Return (x, y) of the center of cell containing provided text 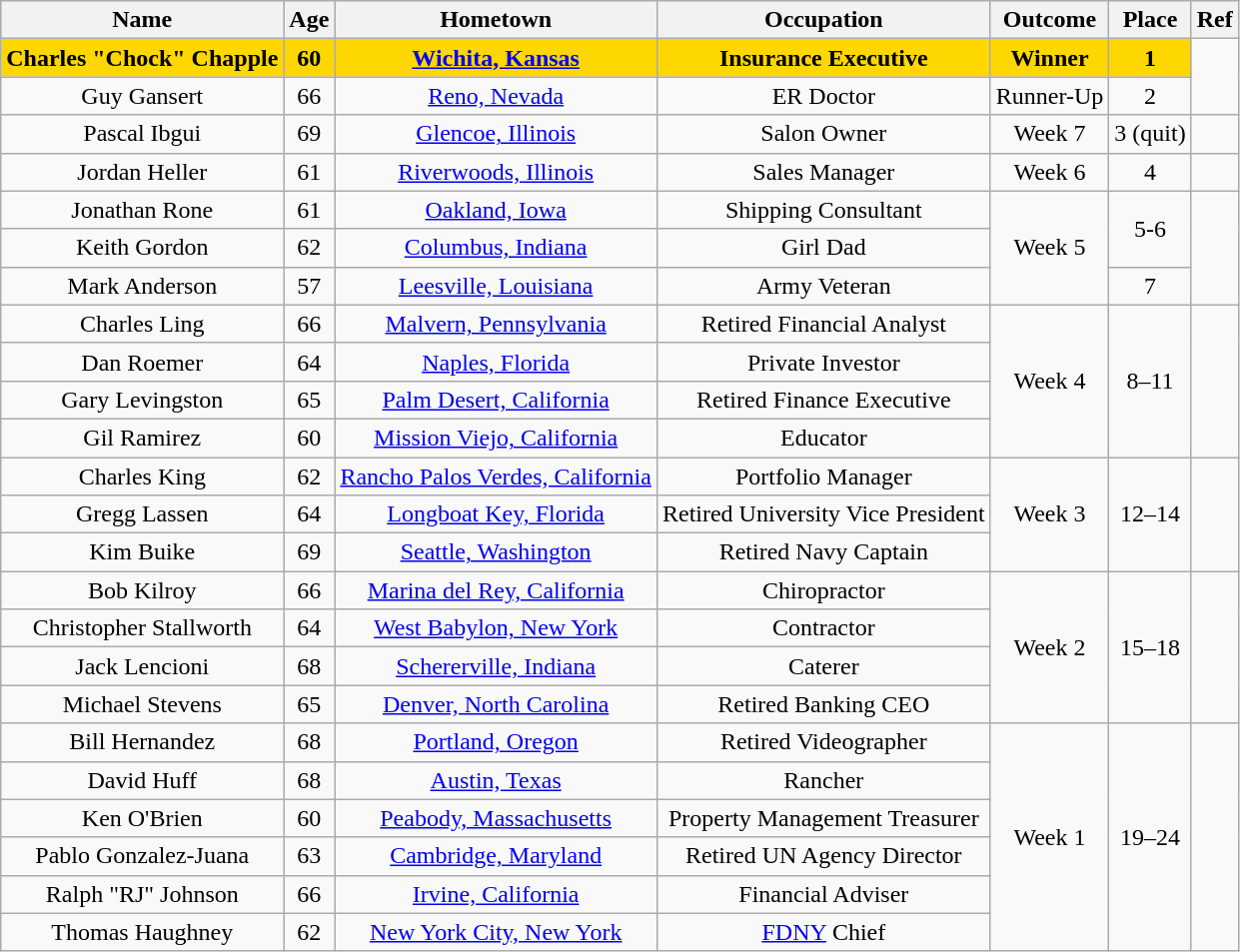
Salon Owner (823, 134)
Marina del Rey, California (496, 590)
Rancher (823, 780)
Malvern, Pennsylvania (496, 324)
Week 7 (1049, 134)
Gil Ramirez (142, 438)
12–14 (1150, 514)
Denver, North Carolina (496, 704)
Wichita, Kansas (496, 58)
Thomas Haughney (142, 932)
8–11 (1150, 381)
Retired Finance Executive (823, 400)
Educator (823, 438)
Portland, Oregon (496, 742)
Cambridge, Maryland (496, 856)
Financial Adviser (823, 894)
Charles Ling (142, 324)
Leesville, Louisiana (496, 286)
Pascal Ibgui (142, 134)
3 (quit) (1150, 134)
Contractor (823, 628)
Bill Hernandez (142, 742)
Charles King (142, 476)
Kim Buike (142, 552)
Reno, Nevada (496, 96)
Hometown (496, 20)
Caterer (823, 666)
Retired Financial Analyst (823, 324)
Runner-Up (1049, 96)
Jordan Heller (142, 172)
Ralph "RJ" Johnson (142, 894)
Gary Levingston (142, 400)
57 (310, 286)
Sales Manager (823, 172)
Riverwoods, Illinois (496, 172)
Property Management Treasurer (823, 818)
Private Investor (823, 362)
Retired Banking CEO (823, 704)
Winner (1049, 58)
Ken O'Brien (142, 818)
Retired Videographer (823, 742)
Oakland, Iowa (496, 210)
New York City, New York (496, 932)
Irvine, California (496, 894)
1 (1150, 58)
Michael Stevens (142, 704)
Girl Dad (823, 248)
Name (142, 20)
Palm Desert, California (496, 400)
Mission Viejo, California (496, 438)
Portfolio Manager (823, 476)
Christopher Stallworth (142, 628)
David Huff (142, 780)
FDNY Chief (823, 932)
Occupation (823, 20)
Jack Lencioni (142, 666)
Longboat Key, Florida (496, 514)
Week 5 (1049, 248)
Seattle, Washington (496, 552)
Chiropractor (823, 590)
Glencoe, Illinois (496, 134)
7 (1150, 286)
Week 2 (1049, 647)
Retired University Vice President (823, 514)
Army Veteran (823, 286)
Age (310, 20)
Columbus, Indiana (496, 248)
Peabody, Massachusetts (496, 818)
Week 3 (1049, 514)
Mark Anderson (142, 286)
Outcome (1049, 20)
Week 6 (1049, 172)
63 (310, 856)
Gregg Lassen (142, 514)
Charles "Chock" Chapple (142, 58)
4 (1150, 172)
Shipping Consultant (823, 210)
2 (1150, 96)
Pablo Gonzalez-Juana (142, 856)
Austin, Texas (496, 780)
Keith Gordon (142, 248)
Rancho Palos Verdes, California (496, 476)
Dan Roemer (142, 362)
Place (1150, 20)
Schererville, Indiana (496, 666)
Week 4 (1049, 381)
Insurance Executive (823, 58)
5-6 (1150, 229)
Naples, Florida (496, 362)
Bob Kilroy (142, 590)
Jonathan Rone (142, 210)
Retired UN Agency Director (823, 856)
19–24 (1150, 837)
Week 1 (1049, 837)
Ref (1215, 20)
ER Doctor (823, 96)
Retired Navy Captain (823, 552)
West Babylon, New York (496, 628)
Guy Gansert (142, 96)
15–18 (1150, 647)
